From the cell containing the given text, extract its center point as (x, y) coordinate. 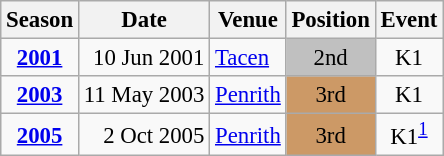
2 Oct 2005 (144, 135)
Event (409, 20)
2005 (40, 135)
Date (144, 20)
2003 (40, 95)
11 May 2003 (144, 95)
Venue (248, 20)
2nd (330, 58)
2001 (40, 58)
10 Jun 2001 (144, 58)
Season (40, 20)
K11 (409, 135)
Position (330, 20)
Tacen (248, 58)
